Search for the cell housing the specified text and yield its [x, y] center coordinate. 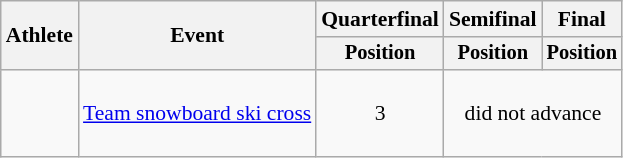
Athlete [40, 36]
Final [582, 19]
Event [197, 36]
Quarterfinal [380, 19]
Team snowboard ski cross [197, 114]
Semifinal [493, 19]
3 [380, 114]
did not advance [533, 114]
